Search for the cell housing the specified text and yield its [x, y] center coordinate. 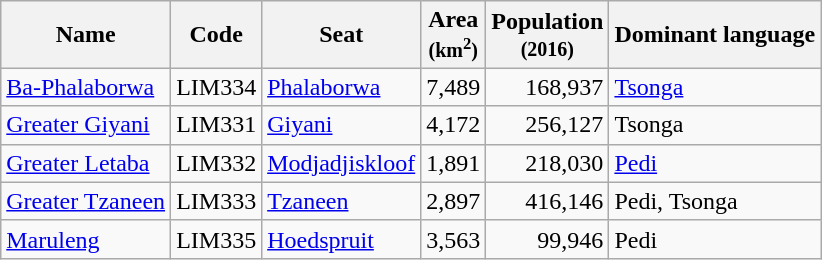
3,563 [454, 239]
LIM335 [216, 239]
Dominant language [715, 34]
Code [216, 34]
218,030 [548, 163]
99,946 [548, 239]
LIM333 [216, 201]
LIM334 [216, 87]
256,127 [548, 125]
1,891 [454, 163]
Modjadjiskloof [342, 163]
LIM331 [216, 125]
Pedi, Tsonga [715, 201]
Greater Tzaneen [86, 201]
Population(2016) [548, 34]
Hoedspruit [342, 239]
2,897 [454, 201]
Tzaneen [342, 201]
Phalaborwa [342, 87]
Giyani [342, 125]
Area(km2) [454, 34]
Seat [342, 34]
Greater Letaba [86, 163]
4,172 [454, 125]
416,146 [548, 201]
Maruleng [86, 239]
Greater Giyani [86, 125]
168,937 [548, 87]
7,489 [454, 87]
Ba-Phalaborwa [86, 87]
Name [86, 34]
LIM332 [216, 163]
